Provide the [x, y] coordinate of the cell's center where the given text is located.  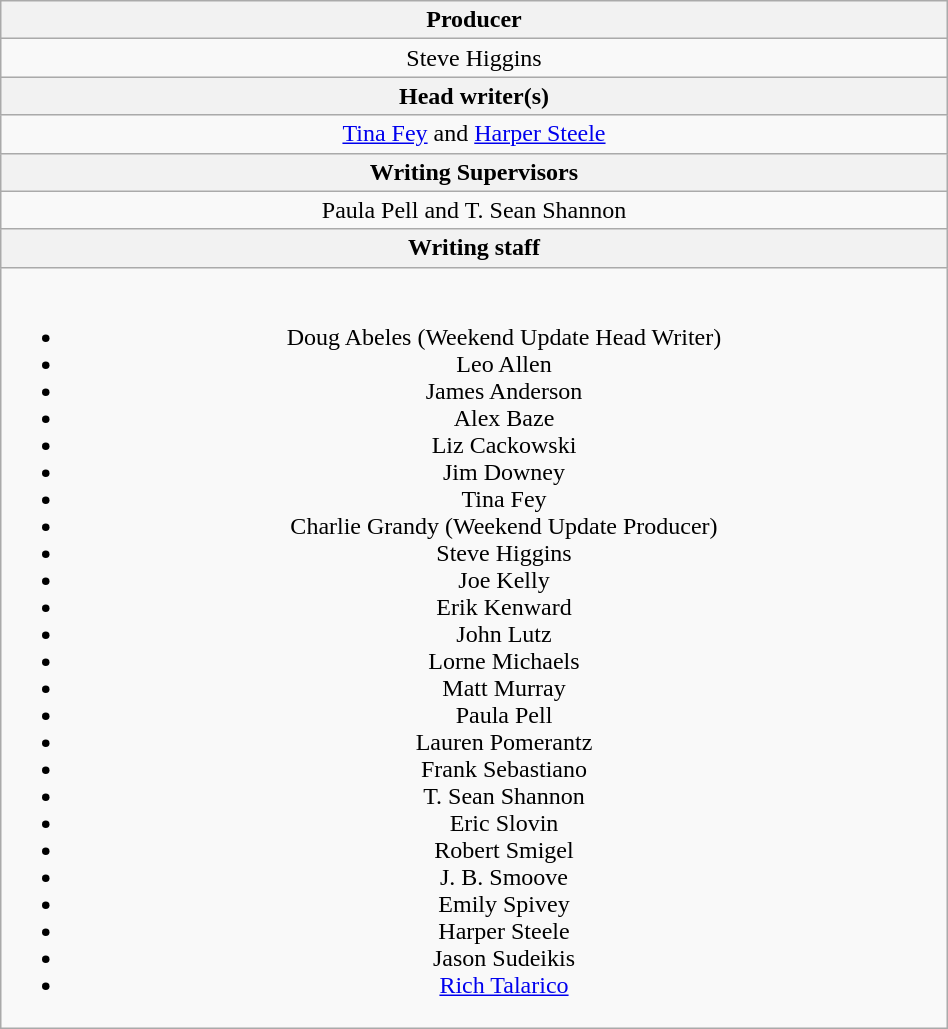
Writing Supervisors [474, 172]
Tina Fey and Harper Steele [474, 134]
Head writer(s) [474, 96]
Paula Pell and T. Sean Shannon [474, 210]
Producer [474, 20]
Writing staff [474, 248]
Steve Higgins [474, 58]
